From the cell containing the given text, extract its center point as (x, y) coordinate. 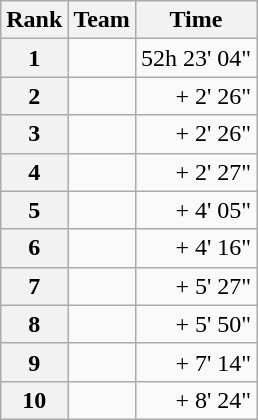
+ 4' 05" (196, 210)
7 (34, 286)
+ 5' 27" (196, 286)
1 (34, 58)
Team (102, 20)
52h 23' 04" (196, 58)
+ 2' 27" (196, 172)
+ 5' 50" (196, 324)
2 (34, 96)
3 (34, 134)
+ 7' 14" (196, 362)
10 (34, 400)
6 (34, 248)
8 (34, 324)
+ 4' 16" (196, 248)
Rank (34, 20)
4 (34, 172)
Time (196, 20)
+ 8' 24" (196, 400)
5 (34, 210)
9 (34, 362)
